Output the [x, y] coordinate of the center of the cell containing the given text.  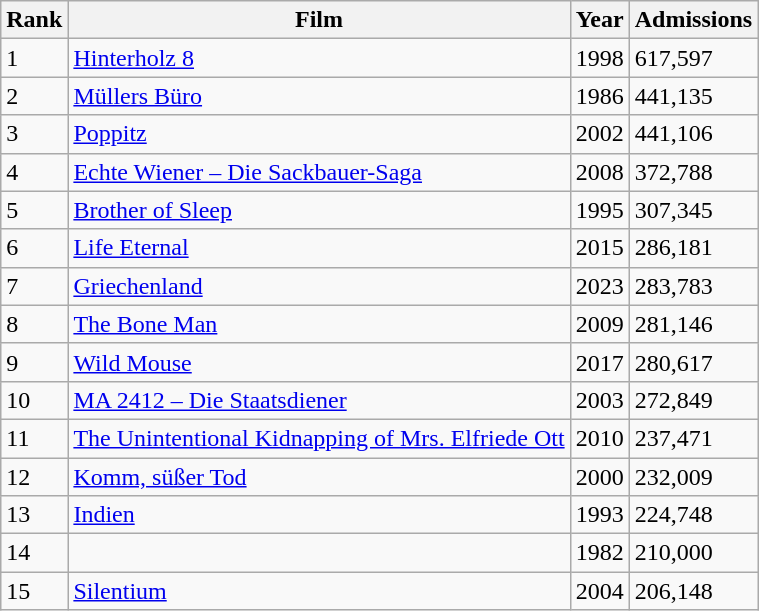
Müllers Büro [319, 96]
Silentium [319, 591]
Admissions [693, 20]
Griechenland [319, 286]
Rank [34, 20]
2017 [600, 362]
2015 [600, 248]
Film [319, 20]
2008 [600, 172]
2002 [600, 134]
11 [34, 438]
2000 [600, 477]
210,000 [693, 553]
1998 [600, 58]
1982 [600, 553]
The Bone Man [319, 324]
13 [34, 515]
2003 [600, 400]
1995 [600, 210]
Echte Wiener – Die Sackbauer-Saga [319, 172]
441,135 [693, 96]
224,748 [693, 515]
15 [34, 591]
7 [34, 286]
MA 2412 – Die Staatsdiener [319, 400]
237,471 [693, 438]
441,106 [693, 134]
206,148 [693, 591]
Indien [319, 515]
Hinterholz 8 [319, 58]
2 [34, 96]
3 [34, 134]
4 [34, 172]
Brother of Sleep [319, 210]
286,181 [693, 248]
9 [34, 362]
6 [34, 248]
280,617 [693, 362]
Year [600, 20]
12 [34, 477]
Life Eternal [319, 248]
Wild Mouse [319, 362]
8 [34, 324]
617,597 [693, 58]
Poppitz [319, 134]
1986 [600, 96]
307,345 [693, 210]
2009 [600, 324]
272,849 [693, 400]
2004 [600, 591]
232,009 [693, 477]
1993 [600, 515]
The Unintentional Kidnapping of Mrs. Elfriede Ott [319, 438]
Komm, süßer Tod [319, 477]
283,783 [693, 286]
10 [34, 400]
14 [34, 553]
372,788 [693, 172]
2010 [600, 438]
2023 [600, 286]
1 [34, 58]
281,146 [693, 324]
5 [34, 210]
